Return (x, y) of the center of cell containing provided text 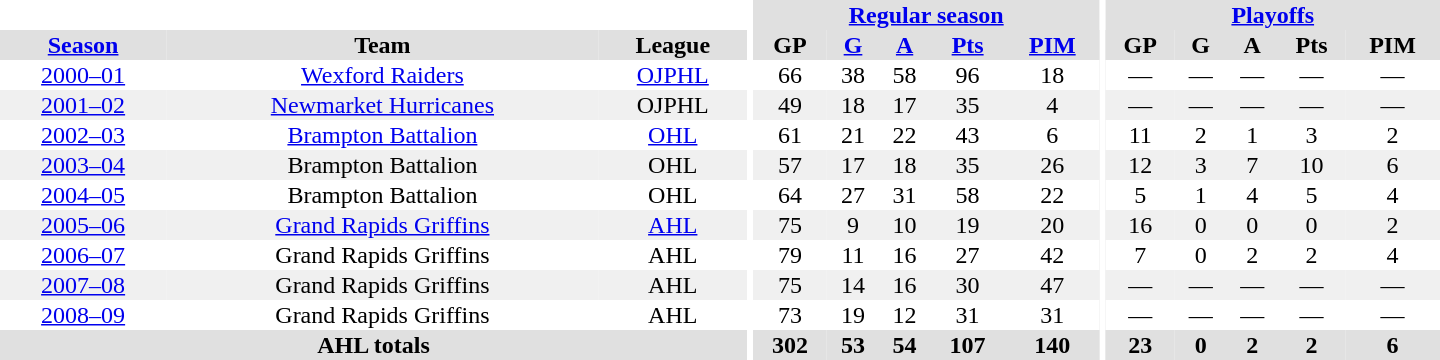
96 (968, 75)
26 (1052, 165)
Newmarket Hurricanes (382, 105)
9 (853, 225)
42 (1052, 255)
43 (968, 135)
38 (853, 75)
AHL totals (374, 345)
57 (790, 165)
Wexford Raiders (382, 75)
Season (83, 45)
23 (1140, 345)
47 (1052, 285)
73 (790, 315)
2007–08 (83, 285)
302 (790, 345)
107 (968, 345)
League (673, 45)
Playoffs (1273, 15)
2008–09 (83, 315)
2003–04 (83, 165)
2000–01 (83, 75)
2005–06 (83, 225)
49 (790, 105)
2004–05 (83, 195)
21 (853, 135)
20 (1052, 225)
Regular season (926, 15)
66 (790, 75)
2001–02 (83, 105)
79 (790, 255)
14 (853, 285)
2002–03 (83, 135)
Team (382, 45)
53 (853, 345)
64 (790, 195)
2006–07 (83, 255)
30 (968, 285)
54 (905, 345)
140 (1052, 345)
61 (790, 135)
